Scan for the cell matching the given text and deliver its [X, Y] coordinate at center. 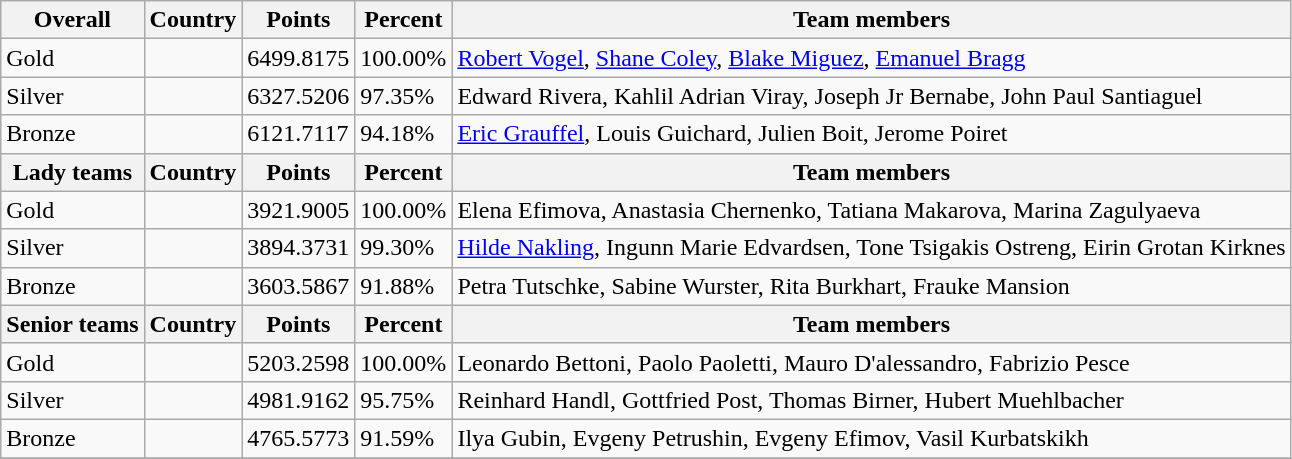
97.35% [404, 96]
95.75% [404, 400]
Elena Efimova, Anastasia Chernenko, Tatiana Makarova, Marina Zagulyaeva [872, 210]
6499.8175 [298, 58]
91.59% [404, 438]
3894.3731 [298, 248]
5203.2598 [298, 362]
Hilde Nakling, Ingunn Marie Edvardsen, Tone Tsigakis Ostreng, Eirin Grotan Kirknes [872, 248]
3921.9005 [298, 210]
Overall [72, 20]
Eric Grauffel, Louis Guichard, Julien Boit, Jerome Poiret [872, 134]
94.18% [404, 134]
4981.9162 [298, 400]
91.88% [404, 286]
Reinhard Handl, Gottfried Post, Thomas Birner, Hubert Muehlbacher [872, 400]
3603.5867 [298, 286]
Leonardo Bettoni, Paolo Paoletti, Mauro D'alessandro, Fabrizio Pesce [872, 362]
Lady teams [72, 172]
4765.5773 [298, 438]
6121.7117 [298, 134]
Robert Vogel, Shane Coley, Blake Miguez, Emanuel Bragg [872, 58]
Edward Rivera, Kahlil Adrian Viray, Joseph Jr Bernabe, John Paul Santiaguel [872, 96]
6327.5206 [298, 96]
Petra Tutschke, Sabine Wurster, Rita Burkhart, Frauke Mansion [872, 286]
99.30% [404, 248]
Ilya Gubin, Evgeny Petrushin, Evgeny Efimov, Vasil Kurbatskikh [872, 438]
Senior teams [72, 324]
